Search for the cell housing the specified text and yield its [x, y] center coordinate. 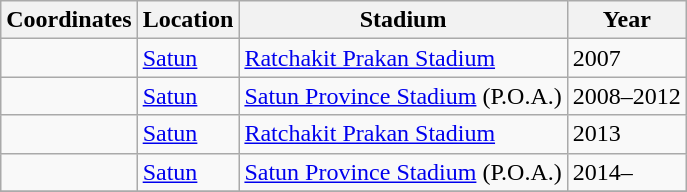
2014– [626, 172]
Stadium [403, 20]
2008–2012 [626, 96]
Coordinates [69, 20]
Location [188, 20]
Year [626, 20]
2007 [626, 58]
2013 [626, 134]
